For the text-containing cell, return its midpoint in (x, y) coordinate format. 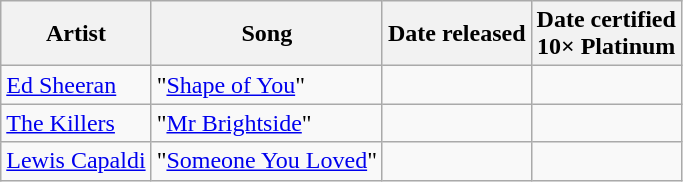
The Killers (76, 123)
Date certified10× Platinum (606, 34)
Artist (76, 34)
Date released (456, 34)
"Someone You Loved" (266, 161)
Ed Sheeran (76, 85)
Lewis Capaldi (76, 161)
Song (266, 34)
"Mr Brightside" (266, 123)
"Shape of You" (266, 85)
